Search for the cell housing the specified text and yield its (X, Y) center coordinate. 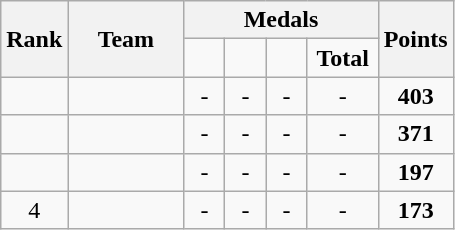
371 (416, 134)
4 (34, 210)
197 (416, 172)
Points (416, 39)
Medals (281, 20)
Total (342, 58)
Rank (34, 39)
173 (416, 210)
403 (416, 96)
Team (126, 39)
